Detect which cell encompasses the target text, then output its (X, Y) center coordinate. 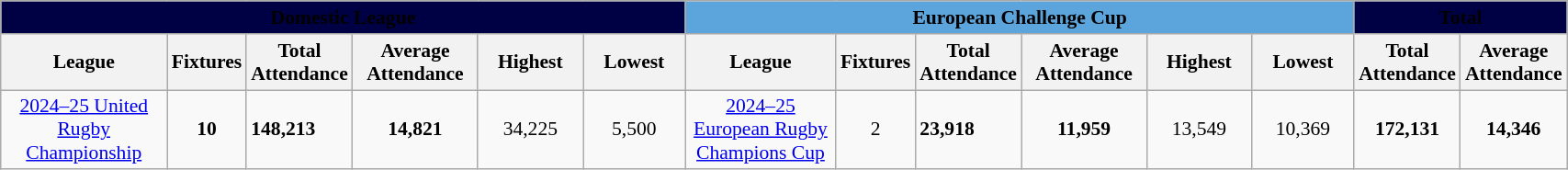
10 (207, 130)
2024–25 United Rugby Championship (85, 130)
2 (875, 130)
148,213 (299, 130)
172,131 (1407, 130)
5,500 (634, 130)
13,549 (1200, 130)
34,225 (531, 130)
10,369 (1303, 130)
Total (1461, 17)
2024–25 European Rugby Champions Cup (761, 130)
Domestic League (344, 17)
European Challenge Cup (1020, 17)
11,959 (1084, 130)
23,918 (968, 130)
14,346 (1514, 130)
14,821 (415, 130)
